For the text-containing cell, return its midpoint in (x, y) coordinate format. 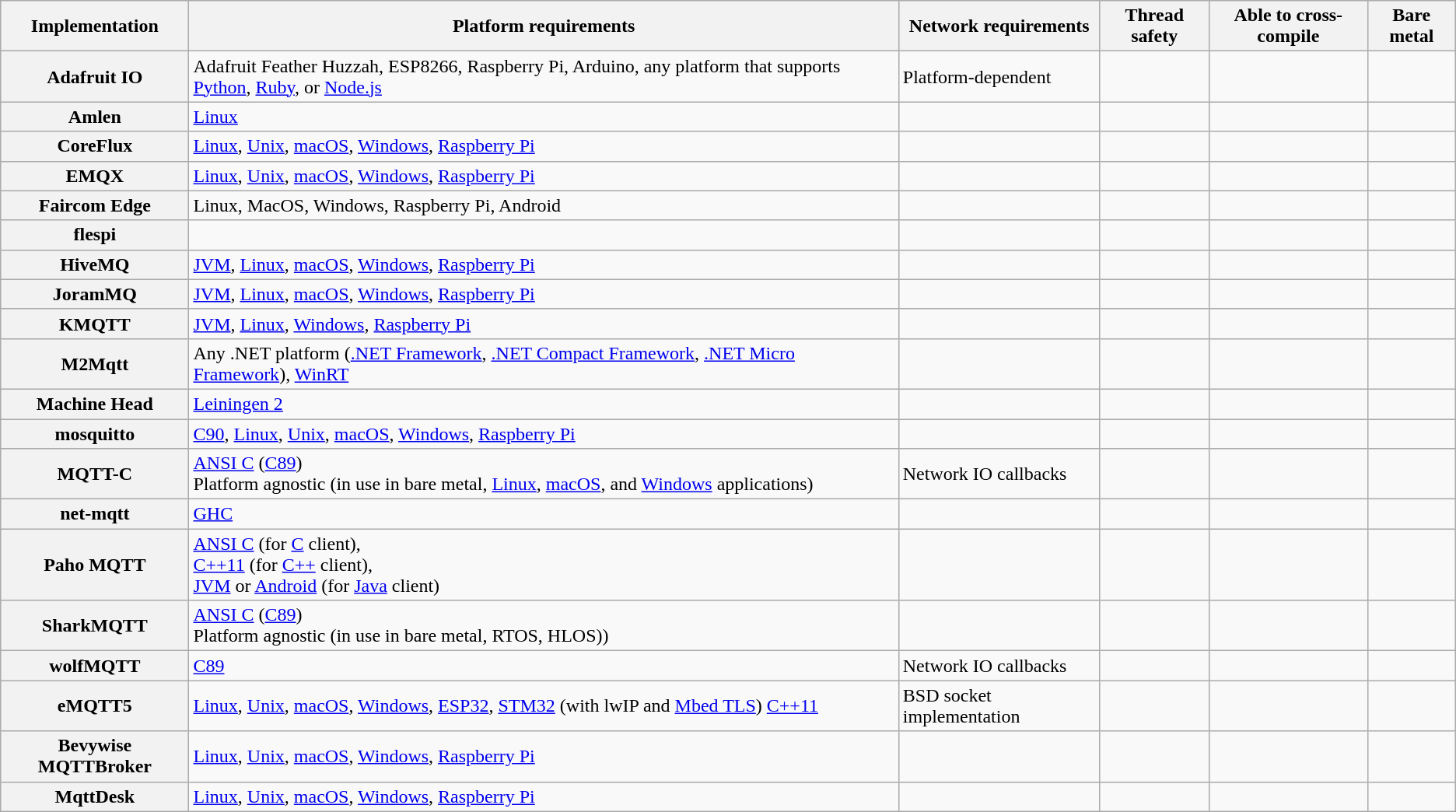
JVM, Linux, Windows, Raspberry Pi (544, 324)
HiveMQ (95, 264)
Faircom Edge (95, 205)
Paho MQTT (95, 565)
ANSI C (C89)Platform agnostic (in use in bare metal, Linux, macOS, and Windows applications) (544, 474)
Adafruit IO (95, 76)
ANSI C (for C client),C++11 (for C++ client),JVM or Android (for Java client) (544, 565)
Adafruit Feather Huzzah, ESP8266, Raspberry Pi, Arduino, any platform that supports Python, Ruby, or Node.js (544, 76)
wolfMQTT (95, 666)
net-mqtt (95, 514)
Leiningen 2 (544, 404)
Any .NET platform (.NET Framework, .NET Compact Framework, .NET Micro Framework), WinRT (544, 364)
Platform requirements (544, 26)
MQTT-C (95, 474)
Network requirements (999, 26)
C90, Linux, Unix, macOS, Windows, Raspberry Pi (544, 433)
Linux, Unix, macOS, Windows, ESP32, STM32 (with lwIP and Mbed TLS) C++11 (544, 706)
Linux, MacOS, Windows, Raspberry Pi, Android (544, 205)
ANSI C (C89)Platform agnostic (in use in bare metal, RTOS, HLOS)) (544, 625)
mosquitto (95, 433)
Machine Head (95, 404)
Amlen (95, 117)
Implementation (95, 26)
EMQX (95, 176)
M2Mqtt (95, 364)
BSD socket implementation (999, 706)
C89 (544, 666)
SharkMQTT (95, 625)
KMQTT (95, 324)
GHC (544, 514)
MqttDesk (95, 796)
Platform-dependent (999, 76)
JoramMQ (95, 294)
eMQTT5 (95, 706)
Able to cross-compile (1288, 26)
flespi (95, 235)
CoreFlux (95, 146)
Linux (544, 117)
Thread safety (1154, 26)
Bevywise MQTTBroker (95, 756)
Bare metal (1411, 26)
